From the cell containing the given text, extract its center point as (x, y) coordinate. 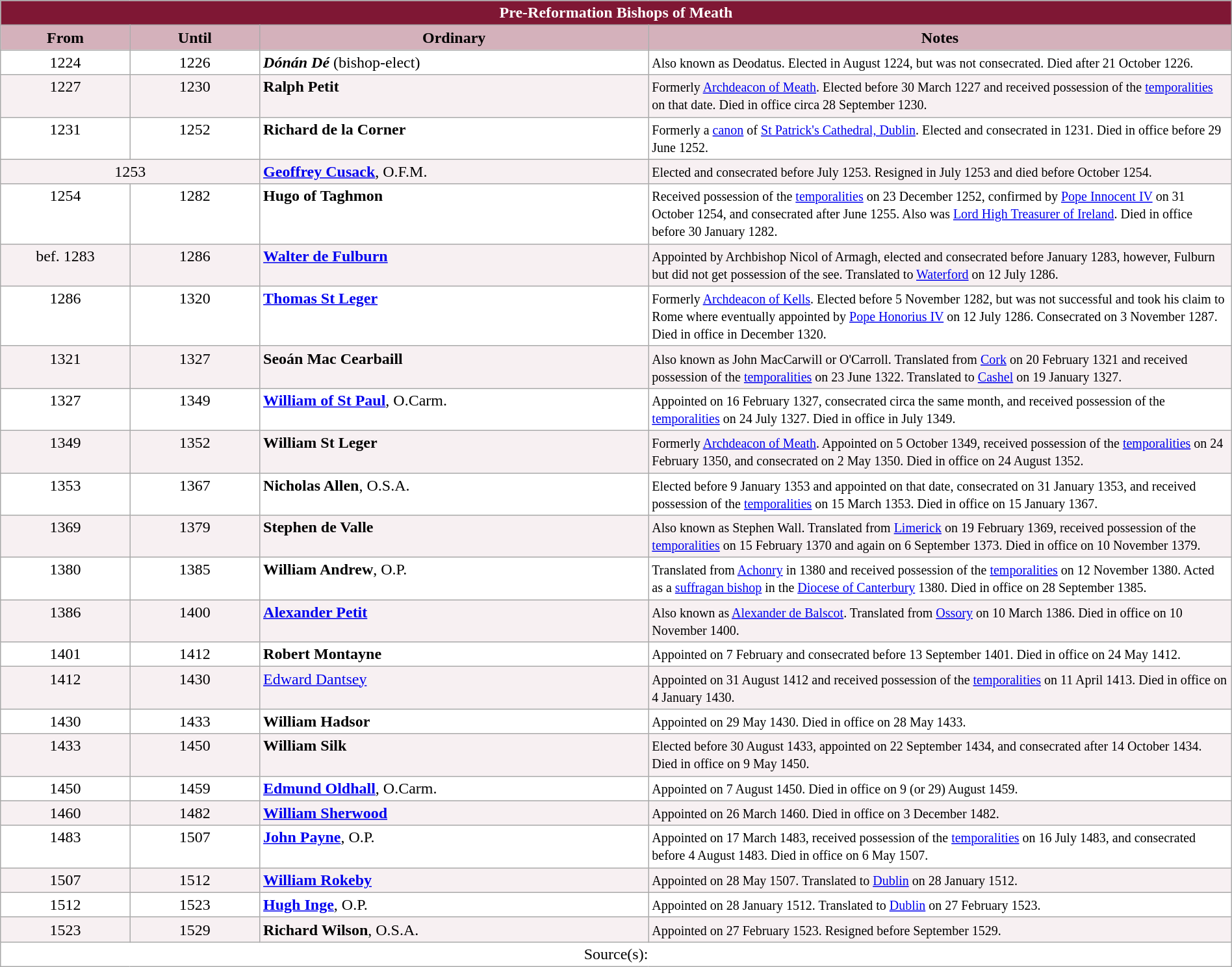
Appointed on 7 August 1450. Died in office on 9 (or 29) August 1459. (940, 788)
Stephen de Valle (454, 537)
Elected and consecrated before July 1253. Resigned in July 1253 and died before October 1254. (940, 172)
1282 (195, 214)
1400 (195, 621)
Richard Wilson, O.S.A. (454, 929)
Until (195, 38)
Also known as Deodatus. Elected in August 1224, but was not consecrated. Died after 21 October 1226. (940, 62)
1379 (195, 537)
Pre-Reformation Bishops of Meath (616, 13)
Dónán Dé (bishop-elect) (454, 62)
Edward Dantsey (454, 688)
1460 (65, 813)
1253 (130, 172)
Thomas St Leger (454, 316)
William Silk (454, 755)
1385 (195, 578)
1367 (195, 494)
William Hadsor (454, 721)
1483 (65, 846)
1459 (195, 788)
Appointed on 31 August 1412 and received possession of the temporalities on 11 April 1413. Died in office on 4 January 1430. (940, 688)
Geoffrey Cusack, O.F.M. (454, 172)
Appointed on 28 May 1507. Translated to Dublin on 28 January 1512. (940, 880)
Edmund Oldhall, O.Carm. (454, 788)
1230 (195, 96)
Appointed on 7 February and consecrated before 13 September 1401. Died in office on 24 May 1412. (940, 654)
William St Leger (454, 451)
Ralph Petit (454, 96)
John Payne, O.P. (454, 846)
1224 (65, 62)
1353 (65, 494)
Appointed on 26 March 1460. Died in office on 3 December 1482. (940, 813)
Formerly a canon of St Patrick's Cathedral, Dublin. Elected and consecrated in 1231. Died in office before 29 June 1252. (940, 138)
Appointed on 27 February 1523. Resigned before September 1529. (940, 929)
1380 (65, 578)
Appointed on 28 January 1512. Translated to Dublin on 27 February 1523. (940, 905)
1529 (195, 929)
1386 (65, 621)
Source(s): (616, 954)
From (65, 38)
Also known as Alexander de Balscot. Translated from Ossory on 10 March 1386. Died in office on 10 November 1400. (940, 621)
Hugo of Taghmon (454, 214)
William Rokeby (454, 880)
Notes (940, 38)
Seoán Mac Cearbaill (454, 367)
Walter de Fulburn (454, 265)
Alexander Petit (454, 621)
1401 (65, 654)
William Andrew, O.P. (454, 578)
1369 (65, 537)
William Sherwood (454, 813)
1321 (65, 367)
1252 (195, 138)
1227 (65, 96)
Nicholas Allen, O.S.A. (454, 494)
1352 (195, 451)
Appointed on 29 May 1430. Died in office on 28 May 1433. (940, 721)
Richard de la Corner (454, 138)
bef. 1283 (65, 265)
William of St Paul, O.Carm. (454, 409)
1254 (65, 214)
1231 (65, 138)
1482 (195, 813)
Hugh Inge, O.P. (454, 905)
Ordinary (454, 38)
1320 (195, 316)
Elected before 30 August 1433, appointed on 22 September 1434, and consecrated after 14 October 1434. Died in office on 9 May 1450. (940, 755)
Robert Montayne (454, 654)
1226 (195, 62)
